Identify which cell holds the provided text, then report its (X, Y) central coordinate. 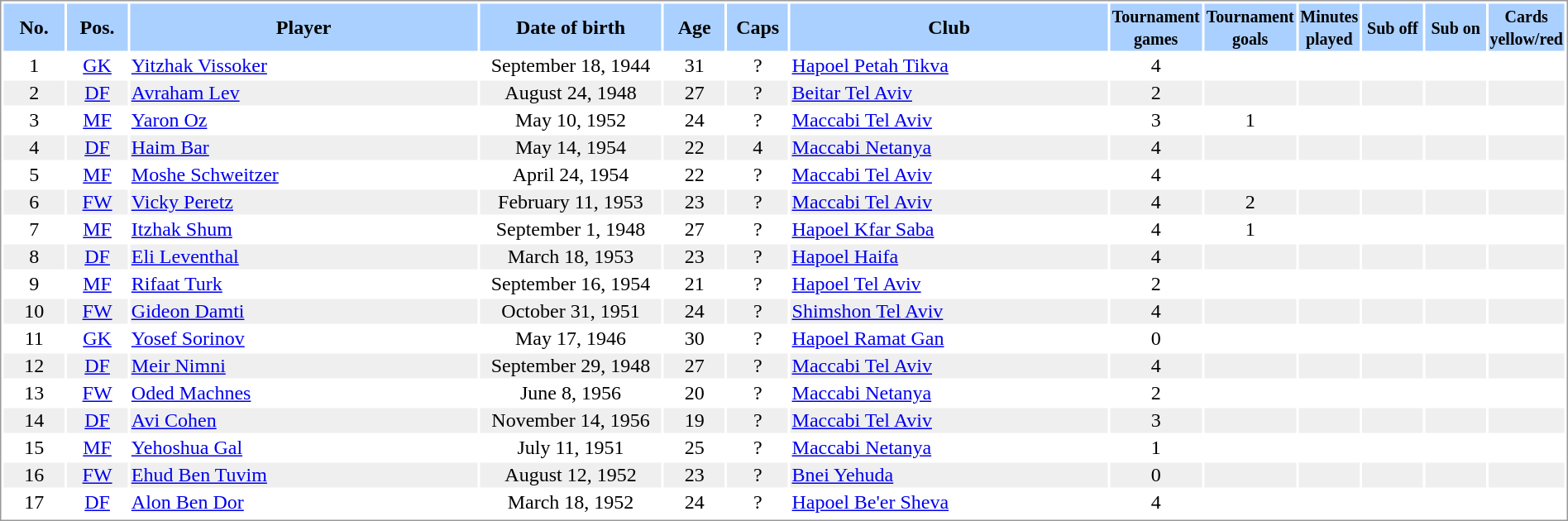
Moshe Schweitzer (304, 174)
Tournamentgames (1156, 26)
October 31, 1951 (571, 312)
August 12, 1952 (571, 476)
Eli Leventhal (304, 257)
Hapoel Kfar Saba (949, 229)
Sub off (1393, 26)
Alon Ben Dor (304, 502)
17 (33, 502)
8 (33, 257)
Gideon Damti (304, 312)
Sub on (1456, 26)
August 24, 1948 (571, 93)
5 (33, 174)
May 10, 1952 (571, 120)
11 (33, 338)
12 (33, 366)
Tournamentgoals (1250, 26)
Player (304, 26)
20 (695, 393)
10 (33, 312)
30 (695, 338)
21 (695, 284)
Caps (758, 26)
19 (695, 421)
9 (33, 284)
31 (695, 65)
Bnei Yehuda (949, 476)
February 11, 1953 (571, 203)
Itzhak Shum (304, 229)
Cardsyellow/red (1527, 26)
Age (695, 26)
Vicky Peretz (304, 203)
Pos. (98, 26)
Hapoel Tel Aviv (949, 284)
6 (33, 203)
Yehoshua Gal (304, 447)
July 11, 1951 (571, 447)
Oded Machnes (304, 393)
September 1, 1948 (571, 229)
Hapoel Petah Tikva (949, 65)
13 (33, 393)
September 16, 1954 (571, 284)
November 14, 1956 (571, 421)
7 (33, 229)
Rifaat Turk (304, 284)
September 29, 1948 (571, 366)
Yosef Sorinov (304, 338)
May 17, 1946 (571, 338)
Hapoel Be'er Sheva (949, 502)
May 14, 1954 (571, 148)
Avi Cohen (304, 421)
Minutesplayed (1329, 26)
Shimshon Tel Aviv (949, 312)
Date of birth (571, 26)
Hapoel Haifa (949, 257)
No. (33, 26)
14 (33, 421)
Ehud Ben Tuvim (304, 476)
Avraham Lev (304, 93)
Beitar Tel Aviv (949, 93)
Yitzhak Vissoker (304, 65)
March 18, 1952 (571, 502)
25 (695, 447)
April 24, 1954 (571, 174)
June 8, 1956 (571, 393)
Yaron Oz (304, 120)
September 18, 1944 (571, 65)
March 18, 1953 (571, 257)
Meir Nimni (304, 366)
Club (949, 26)
Hapoel Ramat Gan (949, 338)
Haim Bar (304, 148)
15 (33, 447)
16 (33, 476)
